For the text-containing cell, return its midpoint in (X, Y) coordinate format. 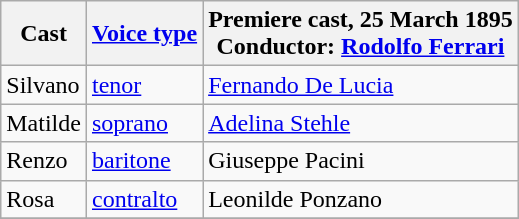
soprano (144, 123)
Cast (44, 34)
contralto (144, 199)
Adelina Stehle (361, 123)
Silvano (44, 85)
Leonilde Ponzano (361, 199)
Fernando De Lucia (361, 85)
Voice type (144, 34)
Renzo (44, 161)
tenor (144, 85)
Matilde (44, 123)
baritone (144, 161)
Premiere cast, 25 March 1895Conductor: Rodolfo Ferrari (361, 34)
Giuseppe Pacini (361, 161)
Rosa (44, 199)
